Provide the [X, Y] coordinate of the cell's center where the given text is located.  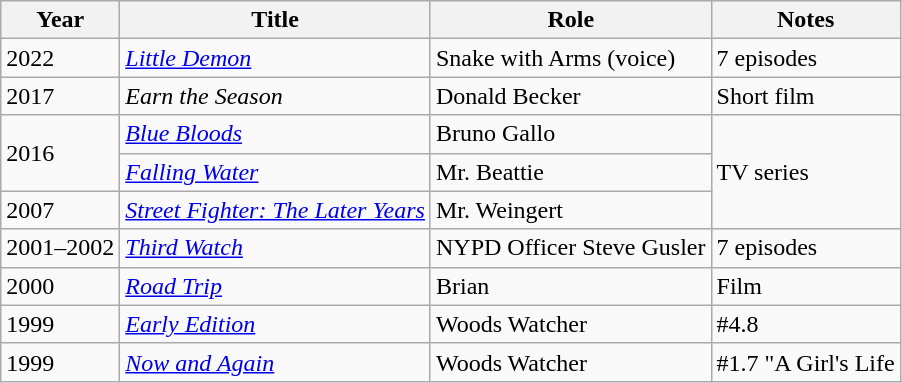
Early Edition [276, 324]
Road Trip [276, 286]
2000 [60, 286]
Falling Water [276, 172]
Blue Bloods [276, 134]
Year [60, 20]
#1.7 "A Girl's Life [806, 362]
2001–2002 [60, 248]
#4.8 [806, 324]
Donald Becker [570, 96]
2017 [60, 96]
2016 [60, 153]
2007 [60, 210]
Bruno Gallo [570, 134]
Street Fighter: The Later Years [276, 210]
Role [570, 20]
2022 [60, 58]
Film [806, 286]
Mr. Beattie [570, 172]
NYPD Officer Steve Gusler [570, 248]
Snake with Arms (voice) [570, 58]
Notes [806, 20]
Third Watch [276, 248]
Now and Again [276, 362]
Mr. Weingert [570, 210]
Earn the Season [276, 96]
Brian [570, 286]
Little Demon [276, 58]
Title [276, 20]
Short film [806, 96]
TV series [806, 172]
